Search for the cell housing the specified text and yield its (x, y) center coordinate. 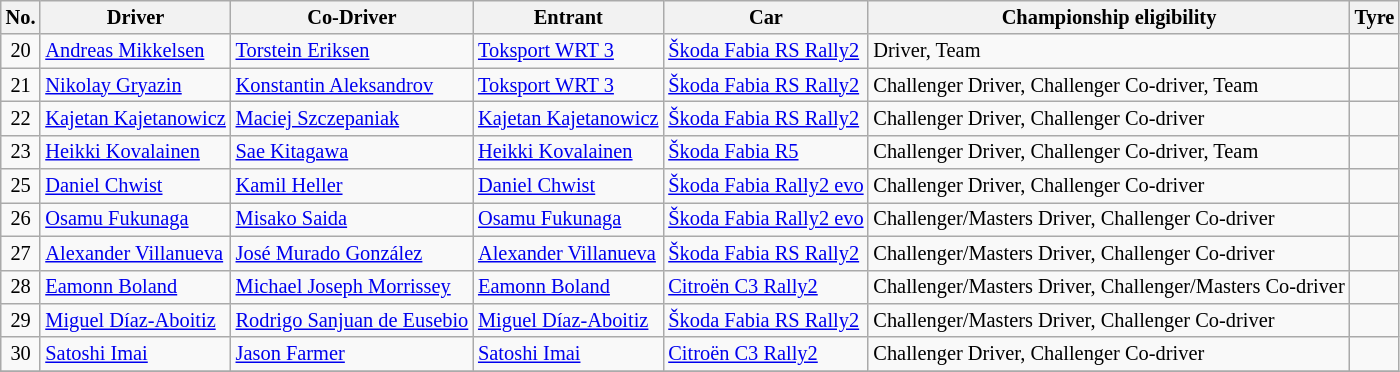
Sae Kitagawa (352, 152)
Nikolay Gryazin (135, 85)
25 (21, 186)
Konstantin Aleksandrov (352, 85)
Tyre (1375, 17)
Jason Farmer (352, 354)
Kamil Heller (352, 186)
Andreas Mikkelsen (135, 51)
Entrant (568, 17)
José Murado González (352, 253)
Driver (135, 17)
22 (21, 118)
Championship eligibility (1108, 17)
No. (21, 17)
Misako Saida (352, 219)
Torstein Eriksen (352, 51)
Co-Driver (352, 17)
Driver, Team (1108, 51)
Rodrigo Sanjuan de Eusebio (352, 320)
Škoda Fabia R5 (766, 152)
21 (21, 85)
29 (21, 320)
23 (21, 152)
Car (766, 17)
27 (21, 253)
30 (21, 354)
Challenger/Masters Driver, Challenger/Masters Co-driver (1108, 287)
20 (21, 51)
Michael Joseph Morrissey (352, 287)
26 (21, 219)
28 (21, 287)
Maciej Szczepaniak (352, 118)
